Provide the [x, y] coordinate of the cell's center where the given text is located.  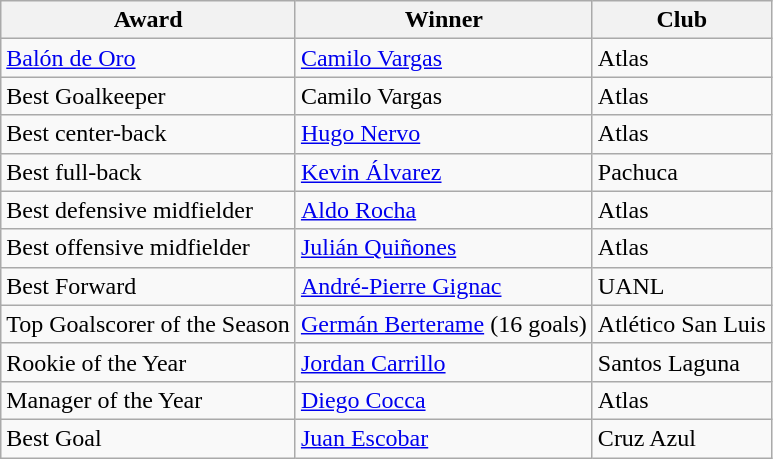
Best Goal [148, 438]
Kevin Álvarez [444, 172]
Top Goalscorer of the Season [148, 324]
Award [148, 20]
Jordan Carrillo [444, 362]
Pachuca [682, 172]
Germán Berterame (16 goals) [444, 324]
Rookie of the Year [148, 362]
Santos Laguna [682, 362]
Aldo Rocha [444, 210]
Club [682, 20]
Hugo Nervo [444, 134]
Julián Quiñones [444, 248]
Best full-back [148, 172]
André-Pierre Gignac [444, 286]
Winner [444, 20]
Atlético San Luis [682, 324]
Best offensive midfielder [148, 248]
Juan Escobar [444, 438]
Balón de Oro [148, 58]
Best center-back [148, 134]
Best Goalkeeper [148, 96]
Manager of the Year [148, 400]
Cruz Azul [682, 438]
Diego Cocca [444, 400]
Best Forward [148, 286]
UANL [682, 286]
Best defensive midfielder [148, 210]
